Identify which cell holds the provided text, then report its [x, y] central coordinate. 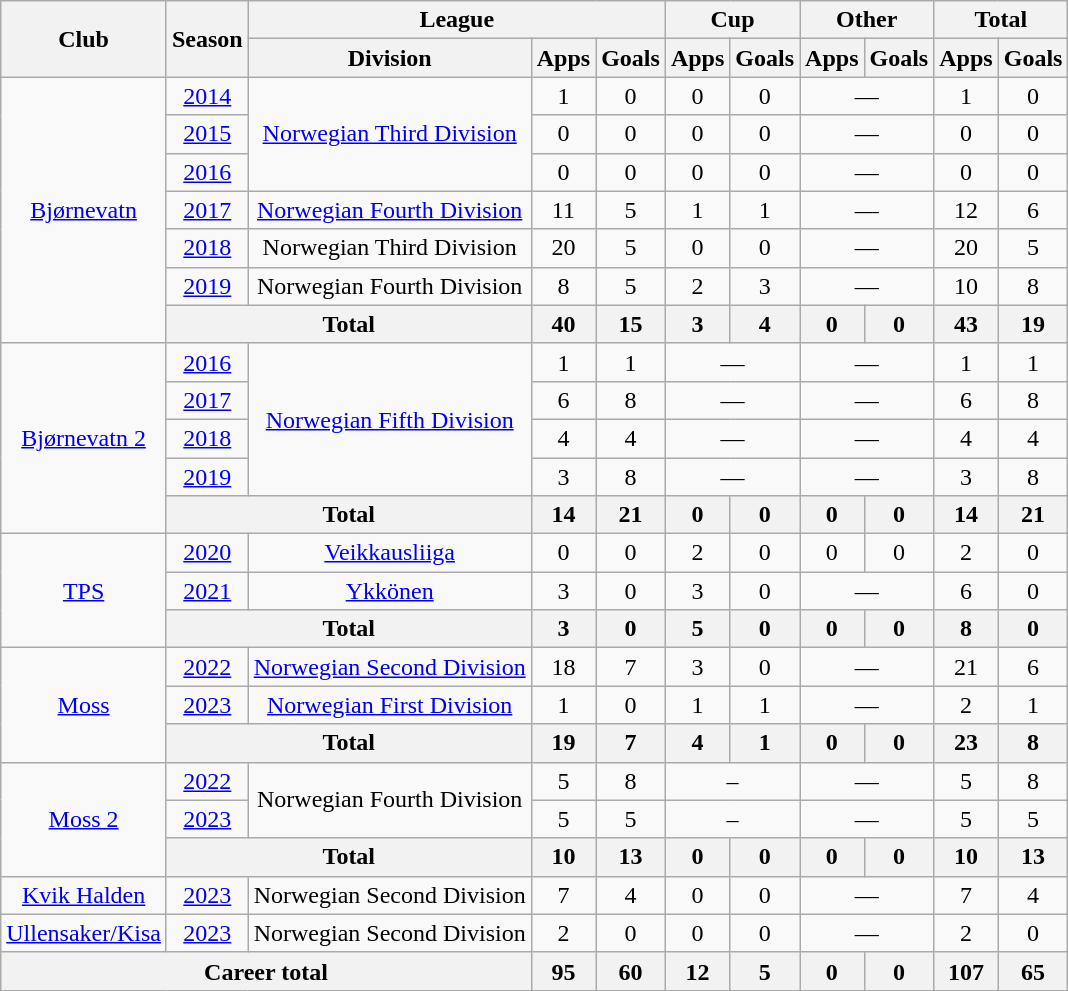
95 [563, 971]
60 [631, 971]
Other [867, 20]
Career total [266, 971]
League [456, 20]
23 [966, 743]
Moss 2 [84, 819]
Bjørnevatn [84, 210]
2014 [207, 96]
Ullensaker/Kisa [84, 933]
TPS [84, 591]
65 [1033, 971]
Moss [84, 705]
2015 [207, 134]
2020 [207, 553]
Ykkönen [390, 591]
Kvik Halden [84, 895]
Season [207, 39]
Division [390, 58]
Veikkausliiga [390, 553]
2021 [207, 591]
Cup [732, 20]
Bjørnevatn 2 [84, 438]
43 [966, 324]
15 [631, 324]
40 [563, 324]
107 [966, 971]
Norwegian First Division [390, 705]
Club [84, 39]
18 [563, 667]
11 [563, 210]
Norwegian Fifth Division [390, 419]
